Return (x, y) of the center of cell containing provided text 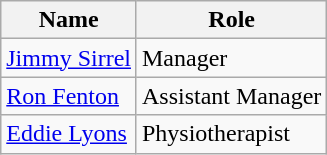
Jimmy Sirrel (69, 58)
Eddie Lyons (69, 134)
Name (69, 20)
Ron Fenton (69, 96)
Role (231, 20)
Manager (231, 58)
Physiotherapist (231, 134)
Assistant Manager (231, 96)
